Locate the cell with the specified text and output its (x, y) center coordinate. 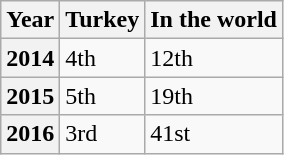
2014 (30, 58)
12th (214, 58)
In the world (214, 20)
Turkey (102, 20)
Year (30, 20)
2015 (30, 96)
2016 (30, 134)
5th (102, 96)
3rd (102, 134)
19th (214, 96)
4th (102, 58)
41st (214, 134)
